Determine the (x, y) coordinate at the center of the cell enclosing the given text.  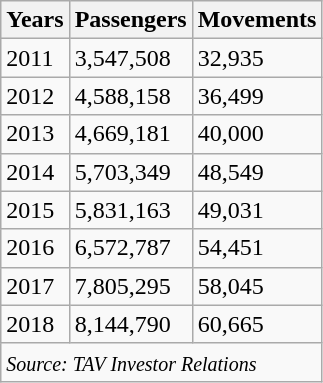
2018 (35, 324)
Years (35, 20)
5,703,349 (130, 172)
8,144,790 (130, 324)
2015 (35, 210)
36,499 (257, 96)
60,665 (257, 324)
32,935 (257, 58)
2017 (35, 286)
2013 (35, 134)
Passengers (130, 20)
3,547,508 (130, 58)
54,451 (257, 248)
40,000 (257, 134)
Source: TAV Investor Relations (162, 362)
Movements (257, 20)
2016 (35, 248)
58,045 (257, 286)
2011 (35, 58)
6,572,787 (130, 248)
4,588,158 (130, 96)
2014 (35, 172)
49,031 (257, 210)
7,805,295 (130, 286)
48,549 (257, 172)
5,831,163 (130, 210)
4,669,181 (130, 134)
2012 (35, 96)
